Find where the given text appears and provide that cell's center as [X, Y] coordinate. 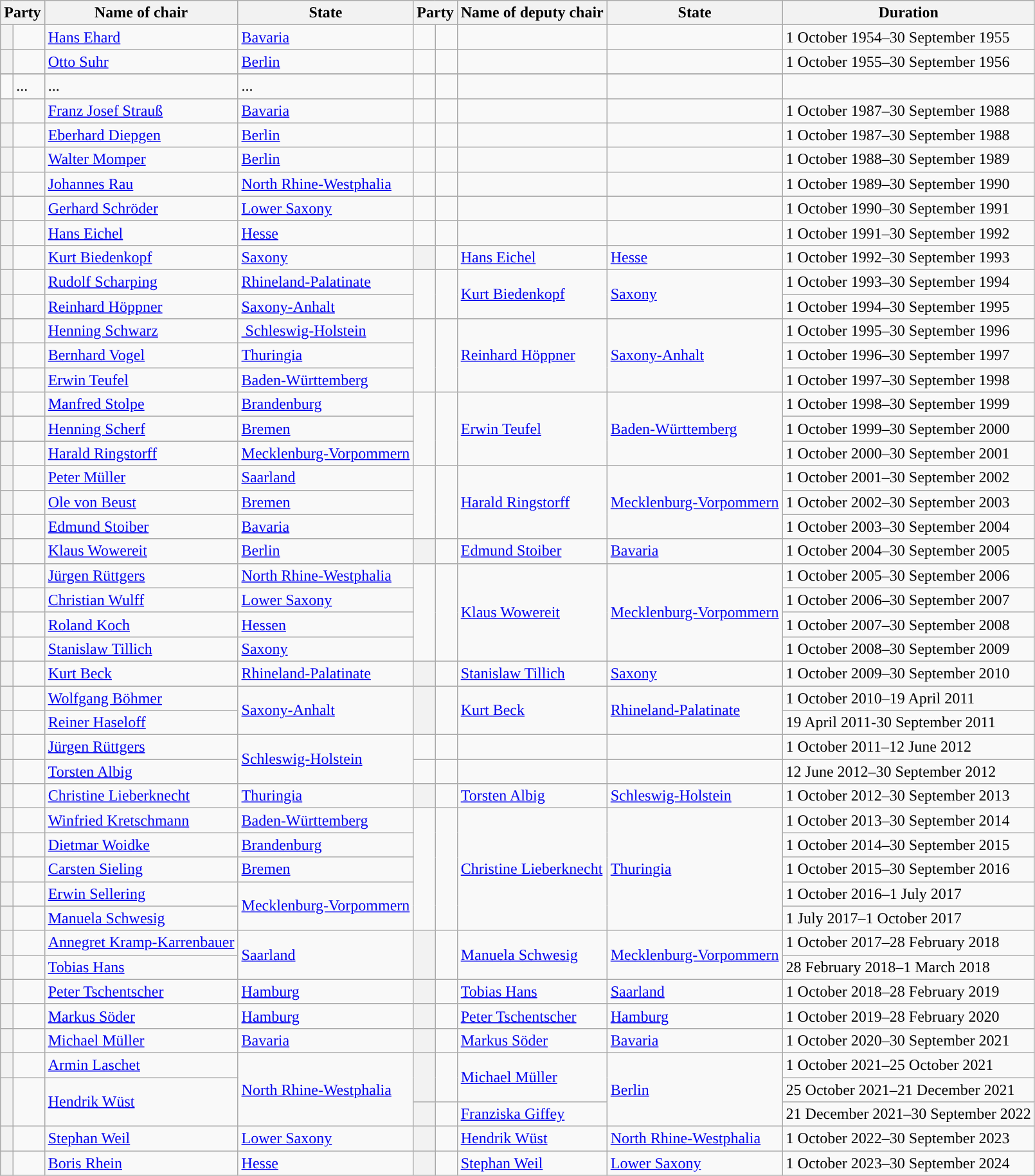
1 October 2009–30 September 2010 [908, 673]
1 October 2022–30 September 2023 [908, 1139]
Henning Scherf [141, 429]
1 October 1994–30 September 1995 [908, 307]
1 October 2004–30 September 2005 [908, 551]
Eberhard Diepgen [141, 135]
Gerhard Schröder [141, 208]
Hans Ehard [141, 37]
1 October 1955–30 September 1956 [908, 62]
25 October 2021–21 December 2021 [908, 1090]
1 October 1997–30 September 1998 [908, 380]
1 October 2016–1 July 2017 [908, 894]
1 October 1998–30 September 1999 [908, 404]
Johannes Rau [141, 184]
1 October 2002–30 September 2003 [908, 502]
Armin Laschet [141, 1065]
1 October 1996–30 September 1997 [908, 356]
Ole von Beust [141, 502]
1 October 1989–30 September 1990 [908, 184]
1 October 2013–30 September 2014 [908, 820]
1 October 1993–30 September 1994 [908, 282]
1 October 2008–30 September 2009 [908, 649]
Annegret Kramp-Karrenbauer [141, 943]
Name of chair [141, 13]
1 October 2000–30 September 2001 [908, 453]
1 October 1988–30 September 1989 [908, 159]
Manfred Stolpe [141, 404]
1 October 2015–30 September 2016 [908, 869]
Hessen [325, 624]
Boris Rhein [141, 1163]
1 October 2023–30 September 2024 [908, 1163]
1 October 2012–30 September 2013 [908, 796]
12 June 2012–30 September 2012 [908, 772]
1 October 2019–28 February 2020 [908, 1016]
1 October 2011–12 June 2012 [908, 747]
Roland Koch [141, 624]
Wolfgang Böhmer [141, 698]
Bernhard Vogel [141, 356]
Franz Josef Strauß [141, 111]
1 October 1990–30 September 1991 [908, 208]
Otto Suhr [141, 62]
Walter Momper [141, 159]
19 April 2011-30 September 2011 [908, 723]
1 October 2014–30 September 2015 [908, 845]
28 February 2018–1 March 2018 [908, 967]
1 October 1999–30 September 2000 [908, 429]
1 October 1995–30 September 1996 [908, 331]
Winfried Kretschmann [141, 820]
Reiner Haseloff [141, 723]
Name of deputy chair [532, 13]
Erwin Sellering [141, 894]
1 October 2006–30 September 2007 [908, 600]
Dietmar Woidke [141, 845]
21 December 2021–30 September 2022 [908, 1114]
1 October 2020–30 September 2021 [908, 1040]
Rudolf Scharping [141, 282]
Peter Müller [141, 478]
1 October 2007–30 September 2008 [908, 624]
Carsten Sieling [141, 869]
1 October 2003–30 September 2004 [908, 527]
1 July 2017–1 October 2017 [908, 918]
Christian Wulff [141, 600]
1 October 2018–28 February 2019 [908, 991]
1 October 2010–19 April 2011 [908, 698]
Franziska Giffey [532, 1114]
1 October 1992–30 September 1993 [908, 257]
Henning Schwarz [141, 331]
1 October 1954–30 September 1955 [908, 37]
1 October 2021–25 October 2021 [908, 1065]
1 October 2001–30 September 2002 [908, 478]
1 October 2005–30 September 2006 [908, 575]
1 October 2017–28 February 2018 [908, 943]
Duration [908, 13]
1 October 1991–30 September 1992 [908, 233]
